Scan for the cell matching the given text and deliver its [x, y] coordinate at center. 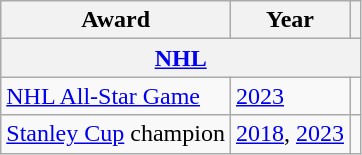
Stanley Cup champion [116, 134]
Year [290, 20]
NHL [181, 58]
NHL All-Star Game [116, 96]
Award [116, 20]
2023 [290, 96]
2018, 2023 [290, 134]
